Pinpoint the cell where the given text exists, returning its (x, y) midpoint coordinate. 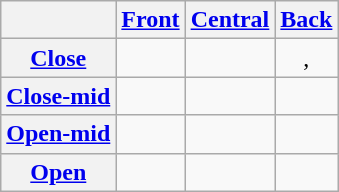
Back (306, 20)
Close-mid (58, 96)
Central (230, 20)
Close (58, 58)
Open-mid (58, 134)
, (306, 58)
Front (150, 20)
Open (58, 172)
